Search for the cell housing the specified text and yield its [x, y] center coordinate. 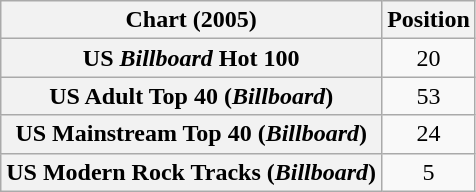
Chart (2005) [192, 20]
US Modern Rock Tracks (Billboard) [192, 172]
53 [429, 96]
US Mainstream Top 40 (Billboard) [192, 134]
5 [429, 172]
24 [429, 134]
US Billboard Hot 100 [192, 58]
20 [429, 58]
US Adult Top 40 (Billboard) [192, 96]
Position [429, 20]
